Locate the cell with the specified text and output its (x, y) center coordinate. 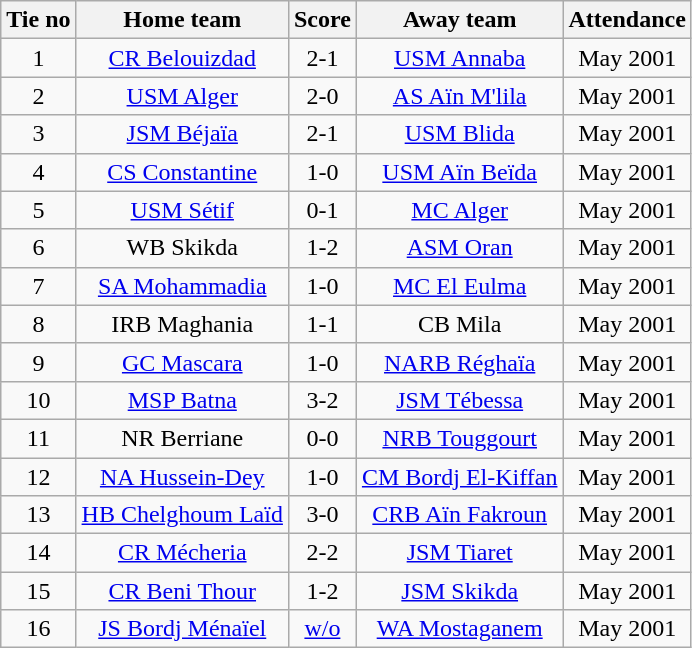
14 (38, 553)
CR Mécheria (182, 553)
Score (322, 20)
5 (38, 210)
13 (38, 515)
NARB Réghaïa (460, 362)
WB Skikda (182, 248)
3-2 (322, 400)
16 (38, 629)
15 (38, 591)
CR Belouizdad (182, 58)
4 (38, 172)
1 (38, 58)
USM Sétif (182, 210)
AS Aïn M'lila (460, 96)
6 (38, 248)
2-2 (322, 553)
IRB Maghania (182, 324)
7 (38, 286)
JSM Tébessa (460, 400)
GC Mascara (182, 362)
USM Blida (460, 134)
SA Mohammadia (182, 286)
2-0 (322, 96)
1-1 (322, 324)
3 (38, 134)
MC El Eulma (460, 286)
NR Berriane (182, 438)
JS Bordj Ménaïel (182, 629)
w/o (322, 629)
CS Constantine (182, 172)
Away team (460, 20)
USM Aïn Beïda (460, 172)
10 (38, 400)
0-0 (322, 438)
JSM Tiaret (460, 553)
0-1 (322, 210)
CB Mila (460, 324)
CRB Aïn Fakroun (460, 515)
MSP Batna (182, 400)
NA Hussein-Dey (182, 477)
USM Alger (182, 96)
Tie no (38, 20)
3-0 (322, 515)
CM Bordj El-Kiffan (460, 477)
CR Beni Thour (182, 591)
12 (38, 477)
ASM Oran (460, 248)
JSM Béjaïa (182, 134)
2 (38, 96)
Home team (182, 20)
JSM Skikda (460, 591)
HB Chelghoum Laïd (182, 515)
Attendance (627, 20)
WA Mostaganem (460, 629)
11 (38, 438)
NRB Touggourt (460, 438)
MC Alger (460, 210)
8 (38, 324)
9 (38, 362)
USM Annaba (460, 58)
